Return [X, Y] of the center of cell containing provided text 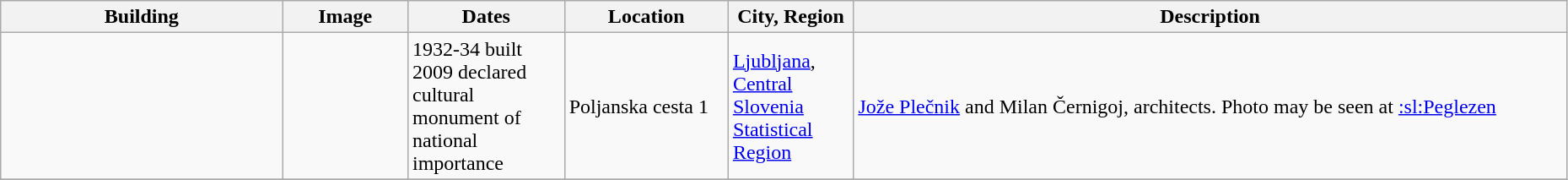
Image [346, 17]
Jože Plečnik and Milan Černigoj, architects. Photo may be seen at :sl:Peglezen [1210, 106]
Description [1210, 17]
Poljanska cesta 1 [646, 106]
Dates [486, 17]
City, Region [791, 17]
Location [646, 17]
1932-34 built2009 declared cultural monument of national importance [486, 106]
Building [142, 17]
Ljubljana, Central Slovenia Statistical Region [791, 106]
